Extract the (x, y) coordinate from the center of the cell holding the provided text.  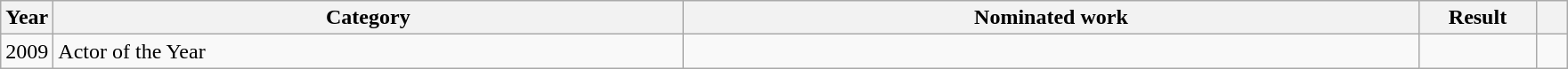
Result (1478, 18)
Category (369, 18)
Year (27, 18)
2009 (27, 51)
Nominated work (1051, 18)
Actor of the Year (369, 51)
